Detect which cell encompasses the target text, then output its [x, y] center coordinate. 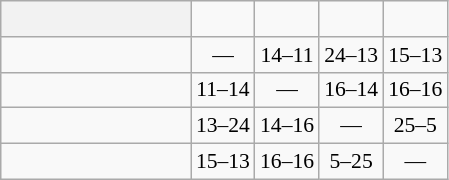
24–13 [351, 55]
13–24 [223, 126]
25–5 [415, 126]
14–16 [287, 126]
5–25 [351, 162]
16–14 [351, 90]
11–14 [223, 90]
14–11 [287, 55]
